For the text-containing cell, return its midpoint in (x, y) coordinate format. 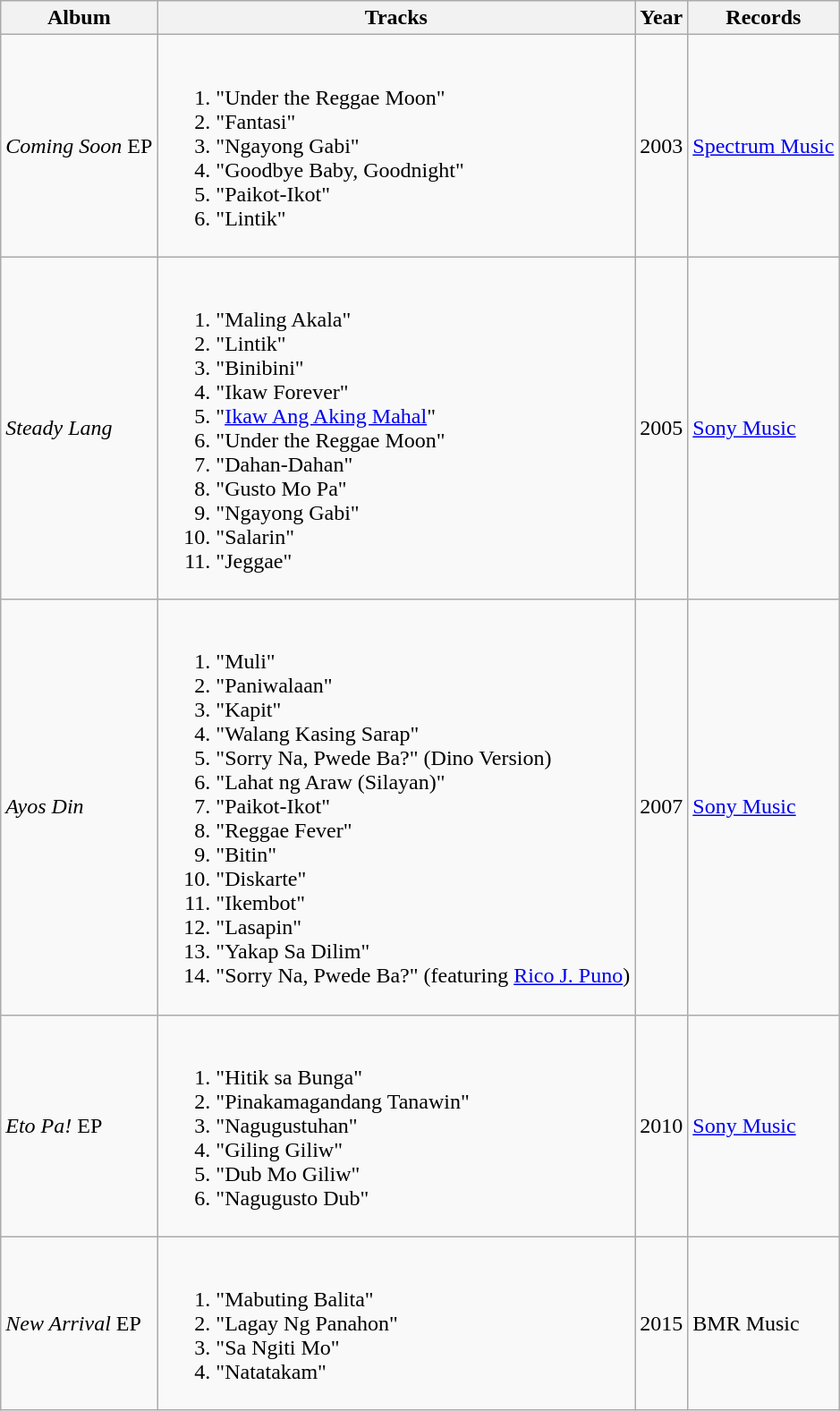
2015 (662, 1323)
Spectrum Music (764, 146)
2007 (662, 807)
Ayos Din (79, 807)
Eto Pa! EP (79, 1126)
"Hitik sa Bunga""Pinakamagandang Tanawin""Nagugustuhan""Giling Giliw""Dub Mo Giliw""Nagugusto Dub" (396, 1126)
New Arrival EP (79, 1323)
Tracks (396, 18)
BMR Music (764, 1323)
"Under the Reggae Moon""Fantasi""Ngayong Gabi""Goodbye Baby, Goodnight""Paikot-Ikot""Lintik" (396, 146)
2005 (662, 428)
Year (662, 18)
2010 (662, 1126)
Album (79, 18)
Records (764, 18)
Steady Lang (79, 428)
"Mabuting Balita""Lagay Ng Panahon""Sa Ngiti Mo""Natatakam" (396, 1323)
"Maling Akala""Lintik""Binibini""Ikaw Forever""Ikaw Ang Aking Mahal""Under the Reggae Moon""Dahan-Dahan""Gusto Mo Pa""Ngayong Gabi""Salarin""Jeggae" (396, 428)
2003 (662, 146)
Coming Soon EP (79, 146)
